Find where the given text appears and provide that cell's center as [x, y] coordinate. 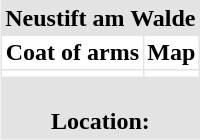
Location: [100, 108]
Neustift am Walde [100, 18]
Map [171, 52]
Coat of arms [72, 52]
